Identify which cell holds the provided text, then report its (x, y) central coordinate. 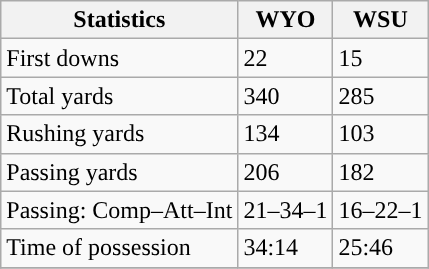
Statistics (120, 20)
Passing yards (120, 172)
Time of possession (120, 248)
Passing: Comp–Att–Int (120, 210)
21–34–1 (286, 210)
22 (286, 58)
15 (380, 58)
First downs (120, 58)
103 (380, 134)
182 (380, 172)
340 (286, 96)
134 (286, 134)
WSU (380, 20)
285 (380, 96)
WYO (286, 20)
Total yards (120, 96)
206 (286, 172)
Rushing yards (120, 134)
16–22–1 (380, 210)
34:14 (286, 248)
25:46 (380, 248)
